Return the [x, y] coordinate for the center point of the cell that contains the specified text.  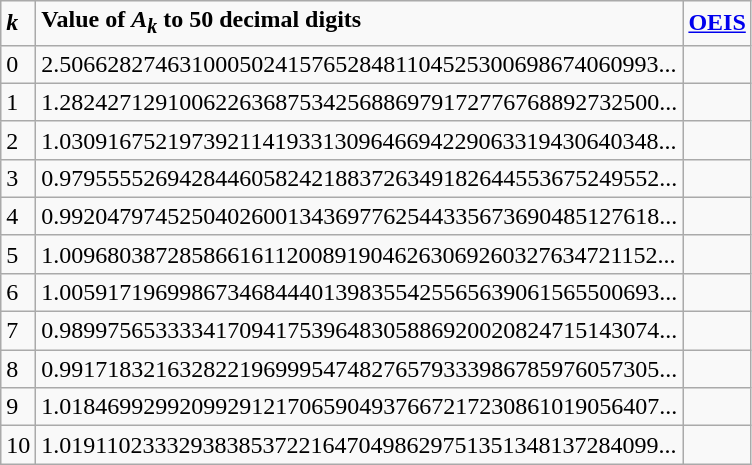
OEIS [717, 23]
2.50662827463100050241576528481104525300698674060993... [360, 64]
1.00968038728586616112008919046263069260327634721152... [360, 254]
0.97955552694284460582421883726349182644553675249552... [360, 178]
1.03091675219739211419331309646694229063319430640348... [360, 140]
0 [18, 64]
10 [18, 445]
1.01846992992099291217065904937667217230861019056407... [360, 407]
1.00591719699867346844401398355425565639061565500693... [360, 292]
9 [18, 407]
7 [18, 331]
4 [18, 216]
3 [18, 178]
k [18, 23]
2 [18, 140]
0.99204797452504026001343697762544335673690485127618... [360, 216]
0.99171832163282219699954748276579333986785976057305... [360, 369]
1.01911023332938385372216470498629751351348137284099... [360, 445]
8 [18, 369]
6 [18, 292]
5 [18, 254]
Value of Ak to 50 decimal digits [360, 23]
0.98997565333341709417539648305886920020824715143074... [360, 331]
1.28242712910062263687534256886979172776768892732500... [360, 102]
1 [18, 102]
